For the text-containing cell, return its midpoint in (X, Y) coordinate format. 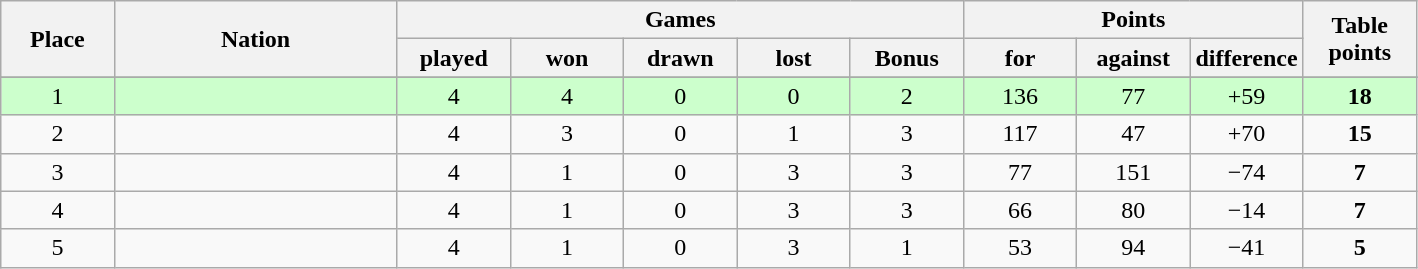
15 (1360, 134)
for (1020, 58)
53 (1020, 248)
drawn (680, 58)
against (1134, 58)
Tablepoints (1360, 39)
Games (680, 20)
94 (1134, 248)
117 (1020, 134)
+70 (1246, 134)
136 (1020, 96)
Nation (256, 39)
+59 (1246, 96)
lost (794, 58)
Place (58, 39)
Bonus (906, 58)
−74 (1246, 172)
difference (1246, 58)
18 (1360, 96)
151 (1134, 172)
−41 (1246, 248)
Points (1133, 20)
66 (1020, 210)
played (454, 58)
won (566, 58)
47 (1134, 134)
80 (1134, 210)
−14 (1246, 210)
